Provide the (x, y) coordinate of the cell's center where the given text is located.  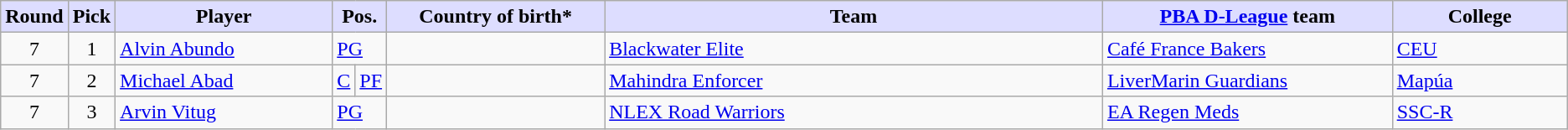
Arvin Vitug (224, 112)
Café France Bakers (1247, 49)
PBA D-League team (1247, 17)
Round (34, 17)
Blackwater Elite (854, 49)
Mahindra Enforcer (854, 81)
EA Regen Meds (1247, 112)
Pick (91, 17)
LiverMarin Guardians (1247, 81)
NLEX Road Warriors (854, 112)
Pos. (360, 17)
Mapúa (1479, 81)
CEU (1479, 49)
Alvin Abundo (224, 49)
SSC-R (1479, 112)
College (1479, 17)
1 (91, 49)
3 (91, 112)
2 (91, 81)
Team (854, 17)
Michael Abad (224, 81)
PF (371, 81)
Country of birth* (496, 17)
Player (224, 17)
C (343, 81)
